Detect which cell encompasses the target text, then output its [x, y] center coordinate. 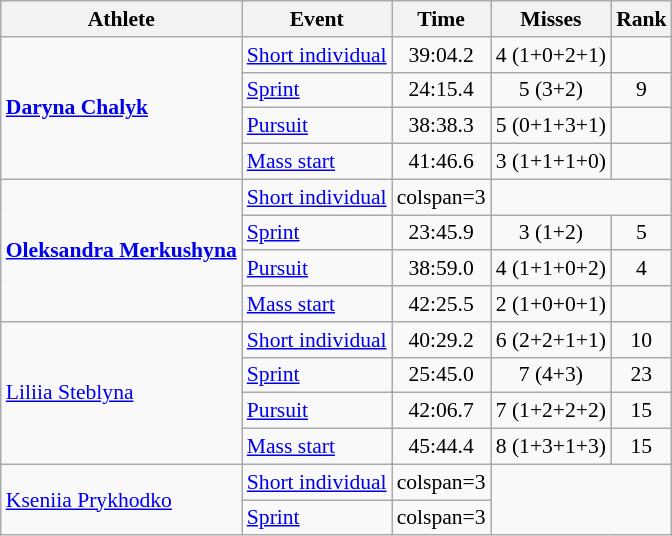
5 (3+2) [551, 90]
42:06.7 [442, 411]
23:45.9 [442, 233]
3 (1+2) [551, 233]
38:38.3 [442, 126]
7 (1+2+2+2) [551, 411]
41:46.6 [442, 162]
Oleksandra Merkushyna [122, 250]
4 (1+0+2+1) [551, 55]
10 [642, 340]
6 (2+2+1+1) [551, 340]
3 (1+1+1+0) [551, 162]
25:45.0 [442, 375]
23 [642, 375]
2 (1+0+0+1) [551, 304]
5 (0+1+3+1) [551, 126]
8 (1+3+1+3) [551, 447]
4 [642, 269]
7 (4+3) [551, 375]
5 [642, 233]
Athlete [122, 19]
39:04.2 [442, 55]
24:15.4 [442, 90]
Misses [551, 19]
4 (1+1+0+2) [551, 269]
9 [642, 90]
45:44.4 [442, 447]
Rank [642, 19]
Kseniia Prykhodko [122, 500]
Event [317, 19]
38:59.0 [442, 269]
42:25.5 [442, 304]
Liliia Steblyna [122, 393]
40:29.2 [442, 340]
Daryna Chalyk [122, 108]
Time [442, 19]
